Capture the cell that displays the provided text and extract its [x, y] central coordinate. 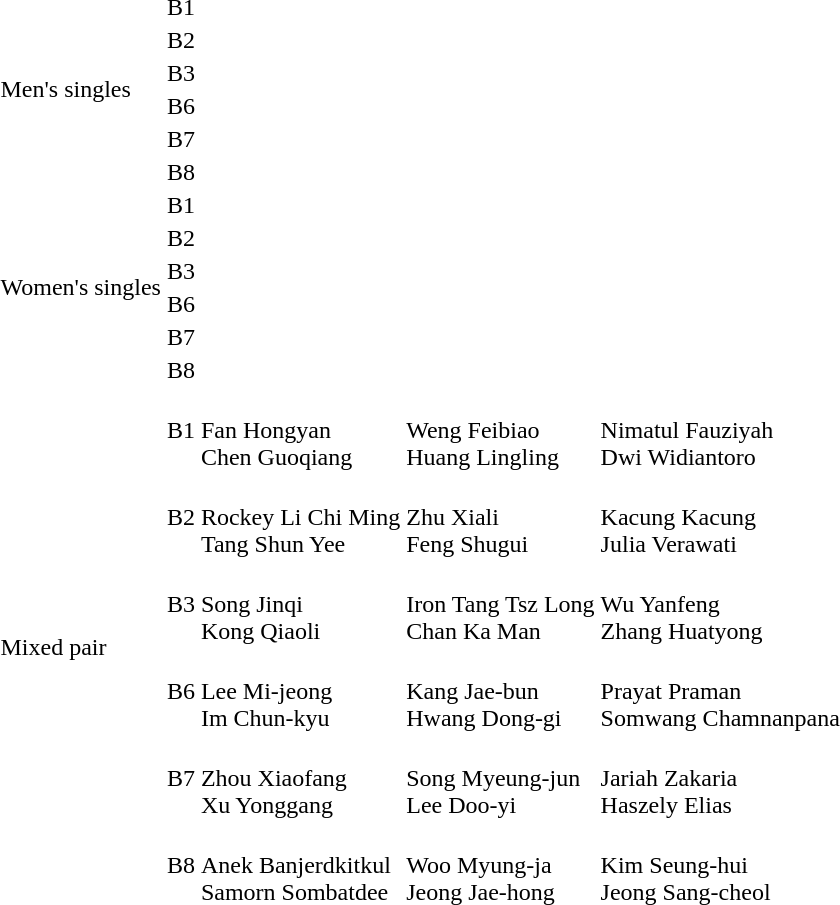
Song JinqiKong Qiaoli [300, 604]
Iron Tang Tsz LongChan Ka Man [500, 604]
Weng FeibiaoHuang Lingling [500, 430]
Fan HongyanChen Guoqiang [300, 430]
Zhu XialiFeng Shugui [500, 517]
Rockey Li Chi MingTang Shun Yee [300, 517]
Kang Jae-bunHwang Dong-gi [500, 691]
Zhou XiaofangXu Yonggang [300, 778]
Song Myeung-junLee Doo-yi [500, 778]
Lee Mi-jeongIm Chun-kyu [300, 691]
